Extract the (x, y) coordinate from the center of the cell holding the provided text.  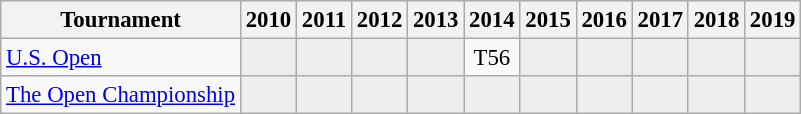
2019 (773, 20)
2016 (604, 20)
2012 (379, 20)
2017 (660, 20)
2014 (492, 20)
U.S. Open (121, 58)
2011 (324, 20)
Tournament (121, 20)
The Open Championship (121, 95)
2010 (268, 20)
T56 (492, 58)
2013 (436, 20)
2015 (548, 20)
2018 (716, 20)
